Extract the [X, Y] coordinate from the center of the cell holding the provided text.  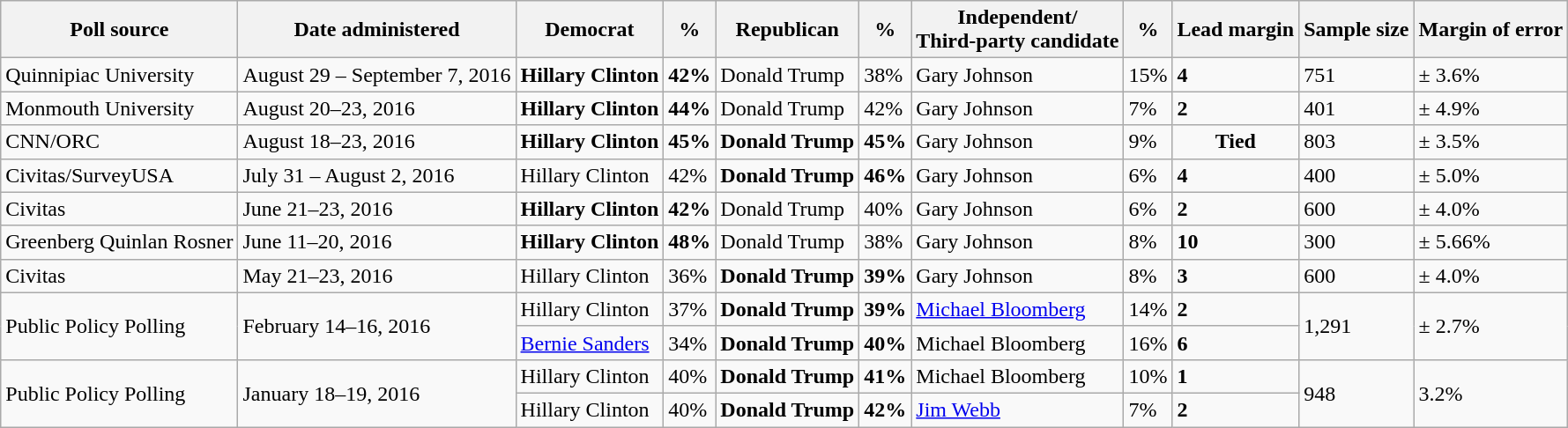
14% [1148, 309]
June 11–20, 2016 [377, 242]
10 [1236, 242]
Poll source [120, 30]
Greenberg Quinlan Rosner [120, 242]
44% [689, 108]
Quinnipiac University [120, 75]
41% [885, 376]
6 [1236, 343]
9% [1148, 142]
Lead margin [1236, 30]
3.2% [1491, 393]
3 [1236, 276]
August 29 – September 7, 2016 [377, 75]
June 21–23, 2016 [377, 209]
August 18–23, 2016 [377, 142]
15% [1148, 75]
Date administered [377, 30]
Monmouth University [120, 108]
300 [1356, 242]
Democrat [590, 30]
Margin of error [1491, 30]
36% [689, 276]
16% [1148, 343]
± 5.0% [1491, 175]
400 [1356, 175]
46% [885, 175]
May 21–23, 2016 [377, 276]
Tied [1236, 142]
401 [1356, 108]
Republican [788, 30]
CNN/ORC [120, 142]
34% [689, 343]
Jim Webb [1017, 410]
± 3.5% [1491, 142]
January 18–19, 2016 [377, 393]
1,291 [1356, 326]
Bernie Sanders [590, 343]
1 [1236, 376]
± 3.6% [1491, 75]
48% [689, 242]
± 5.66% [1491, 242]
July 31 – August 2, 2016 [377, 175]
948 [1356, 393]
37% [689, 309]
± 2.7% [1491, 326]
10% [1148, 376]
February 14–16, 2016 [377, 326]
751 [1356, 75]
Civitas/SurveyUSA [120, 175]
Independent/Third-party candidate [1017, 30]
803 [1356, 142]
± 4.9% [1491, 108]
Sample size [1356, 30]
August 20–23, 2016 [377, 108]
